Provide the (x, y) coordinate of the cell's center where the given text is located.  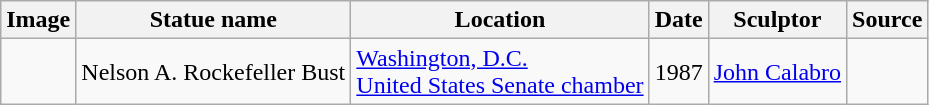
John Calabro (777, 72)
1987 (678, 72)
Location (500, 20)
Source (888, 20)
Nelson A. Rockefeller Bust (214, 72)
Washington, D.C.United States Senate chamber (500, 72)
Image (38, 20)
Sculptor (777, 20)
Date (678, 20)
Statue name (214, 20)
